Provide the (X, Y) coordinate of the cell's center where the given text is located.  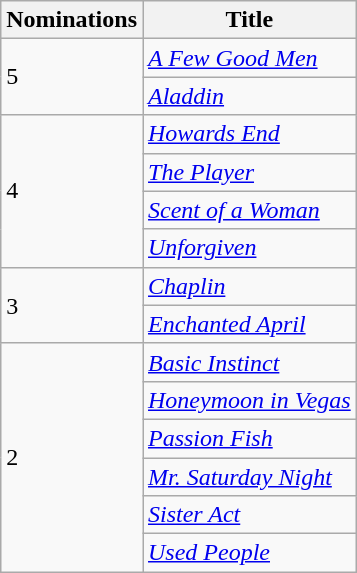
Mr. Saturday Night (249, 477)
Chaplin (249, 286)
Honeymoon in Vegas (249, 400)
Title (249, 20)
5 (72, 77)
Unforgiven (249, 248)
Howards End (249, 134)
The Player (249, 172)
Basic Instinct (249, 362)
Used People (249, 553)
Nominations (72, 20)
4 (72, 191)
Aladdin (249, 96)
A Few Good Men (249, 58)
2 (72, 457)
3 (72, 305)
Scent of a Woman (249, 210)
Sister Act (249, 515)
Enchanted April (249, 324)
Passion Fish (249, 438)
